Return (x, y) of the center of cell containing provided text 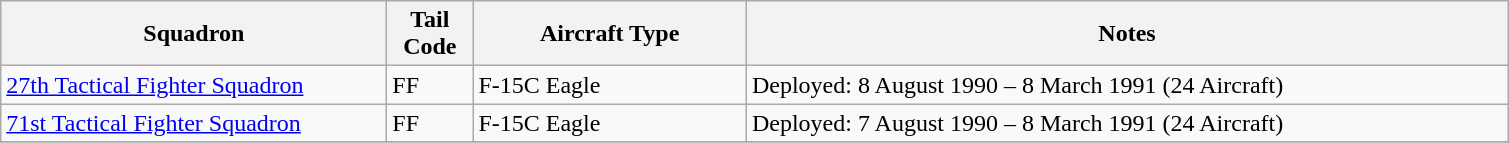
Deployed: 7 August 1990 – 8 March 1991 (24 Aircraft) (1126, 123)
Notes (1126, 34)
27th Tactical Fighter Squadron (194, 85)
Aircraft Type (610, 34)
Tail Code (430, 34)
Squadron (194, 34)
Deployed: 8 August 1990 – 8 March 1991 (24 Aircraft) (1126, 85)
71st Tactical Fighter Squadron (194, 123)
